Provide the [x, y] coordinate of the cell's center where the given text is located.  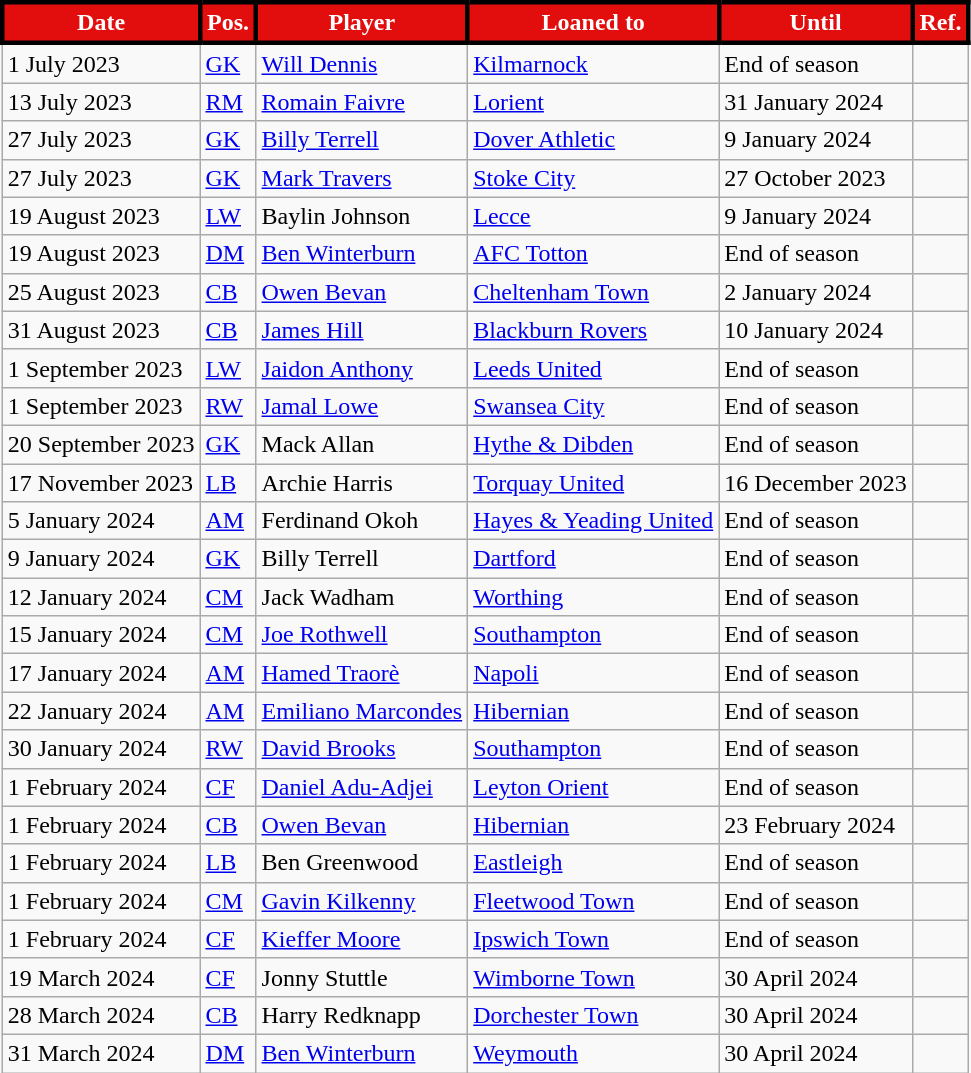
Jack Wadham [362, 597]
Cheltenham Town [594, 292]
1 July 2023 [101, 63]
31 January 2024 [816, 102]
27 October 2023 [816, 178]
Ipswich Town [594, 939]
20 September 2023 [101, 444]
13 July 2023 [101, 102]
Lorient [594, 102]
Player [362, 22]
Stoke City [594, 178]
David Brooks [362, 749]
Jamal Lowe [362, 406]
Hamed Traorè [362, 673]
Worthing [594, 597]
Pos. [228, 22]
Ferdinand Okoh [362, 521]
31 March 2024 [101, 1053]
Napoli [594, 673]
Torquay United [594, 483]
Wimborne Town [594, 977]
Jaidon Anthony [362, 368]
Ben Greenwood [362, 863]
Dorchester Town [594, 1015]
Date [101, 22]
Hythe & Dibden [594, 444]
10 January 2024 [816, 330]
25 August 2023 [101, 292]
Ref. [940, 22]
31 August 2023 [101, 330]
2 January 2024 [816, 292]
Fleetwood Town [594, 901]
Loaned to [594, 22]
15 January 2024 [101, 635]
22 January 2024 [101, 711]
Eastleigh [594, 863]
16 December 2023 [816, 483]
Gavin Kilkenny [362, 901]
17 January 2024 [101, 673]
Hayes & Yeading United [594, 521]
19 March 2024 [101, 977]
Swansea City [594, 406]
Mark Travers [362, 178]
Romain Faivre [362, 102]
Dartford [594, 559]
AFC Totton [594, 254]
17 November 2023 [101, 483]
Lecce [594, 216]
Emiliano Marcondes [362, 711]
RM [228, 102]
Mack Allan [362, 444]
Archie Harris [362, 483]
30 January 2024 [101, 749]
12 January 2024 [101, 597]
Jonny Stuttle [362, 977]
Kieffer Moore [362, 939]
Will Dennis [362, 63]
5 January 2024 [101, 521]
Daniel Adu-Adjei [362, 787]
28 March 2024 [101, 1015]
Baylin Johnson [362, 216]
James Hill [362, 330]
Until [816, 22]
Joe Rothwell [362, 635]
Blackburn Rovers [594, 330]
Kilmarnock [594, 63]
23 February 2024 [816, 825]
Harry Redknapp [362, 1015]
Leeds United [594, 368]
Weymouth [594, 1053]
Dover Athletic [594, 140]
Leyton Orient [594, 787]
